For the text-containing cell, return its midpoint in (x, y) coordinate format. 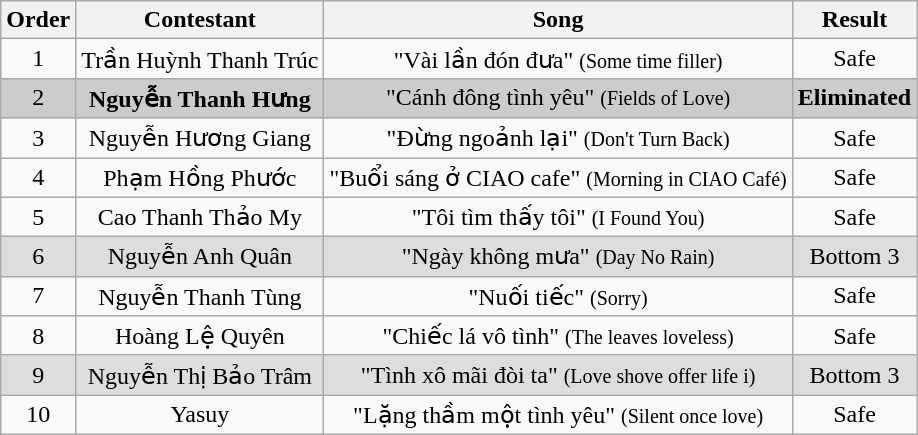
Result (854, 20)
1 (38, 59)
Hoàng Lệ Quyên (200, 336)
2 (38, 98)
Cao Thanh Thảo My (200, 217)
8 (38, 336)
Nguyễn Anh Quân (200, 257)
Trần Huỳnh Thanh Trúc (200, 59)
9 (38, 375)
3 (38, 138)
Nguyễn Hương Giang (200, 138)
Contestant (200, 20)
"Cánh đông tình yêu" (Fields of Love) (558, 98)
"Lặng thầm một tình yêu" (Silent once love) (558, 415)
Song (558, 20)
Yasuy (200, 415)
"Buổi sáng ở CIAO cafe" (Morning in CIAO Café) (558, 178)
"Chiếc lá vô tình" (The leaves loveless) (558, 336)
10 (38, 415)
Eliminated (854, 98)
"Tôi tìm thấy tôi" (I Found You) (558, 217)
"Tình xô mãi đòi ta" (Love shove offer life i) (558, 375)
Order (38, 20)
"Vài lần đón đưa" (Some time filler) (558, 59)
Nguyễn Thị Bảo Trâm (200, 375)
7 (38, 296)
Phạm Hồng Phước (200, 178)
"Đừng ngoảnh lại" (Don't Turn Back) (558, 138)
5 (38, 217)
6 (38, 257)
"Nuối tiếc" (Sorry) (558, 296)
Nguyễn Thanh Tùng (200, 296)
4 (38, 178)
Nguyễn Thanh Hưng (200, 98)
"Ngày không mưa" (Day No Rain) (558, 257)
